Detect which cell encompasses the target text, then output its [X, Y] center coordinate. 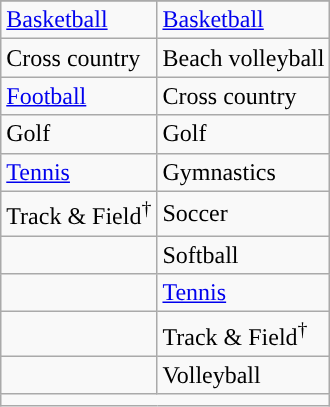
Soccer [244, 214]
Beach volleyball [244, 58]
Football [79, 96]
Volleyball [244, 375]
Gymnastics [244, 172]
Softball [244, 255]
